For the text-containing cell, return its midpoint in (x, y) coordinate format. 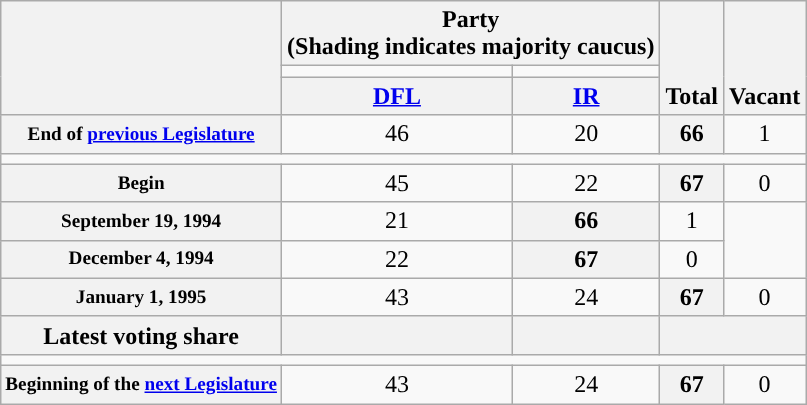
Party (Shading indicates majority caucus) (471, 34)
Latest voting share (142, 335)
20 (586, 134)
September 19, 1994 (142, 221)
21 (398, 221)
Beginning of the next Legislature (142, 384)
45 (398, 183)
IR (586, 96)
Total (692, 58)
46 (398, 134)
December 4, 1994 (142, 259)
Begin (142, 183)
DFL (398, 96)
January 1, 1995 (142, 297)
Vacant (764, 58)
End of previous Legislature (142, 134)
